Extract the (X, Y) coordinate from the center of the cell holding the provided text.  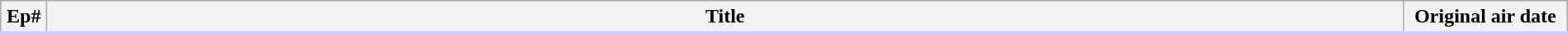
Ep# (24, 17)
Title (725, 17)
Original air date (1485, 17)
